Detect which cell encompasses the target text, then output its [x, y] center coordinate. 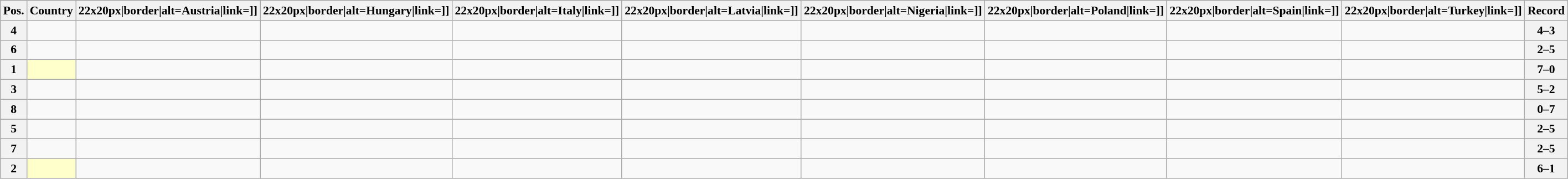
5–2 [1546, 90]
22x20px|border|alt=Turkey|link=]] [1433, 11]
Country [51, 11]
3 [14, 90]
22x20px|border|alt=Poland|link=]] [1076, 11]
22x20px|border|alt=Spain|link=]] [1254, 11]
4–3 [1546, 30]
6 [14, 50]
22x20px|border|alt=Italy|link=]] [537, 11]
4 [14, 30]
0–7 [1546, 109]
22x20px|border|alt=Nigeria|link=]] [893, 11]
Pos. [14, 11]
1 [14, 70]
22x20px|border|alt=Latvia|link=]] [711, 11]
8 [14, 109]
Record [1546, 11]
7 [14, 149]
7–0 [1546, 70]
22x20px|border|alt=Hungary|link=]] [356, 11]
2 [14, 168]
22x20px|border|alt=Austria|link=]] [168, 11]
5 [14, 129]
6–1 [1546, 168]
